For the text-containing cell, return its midpoint in (x, y) coordinate format. 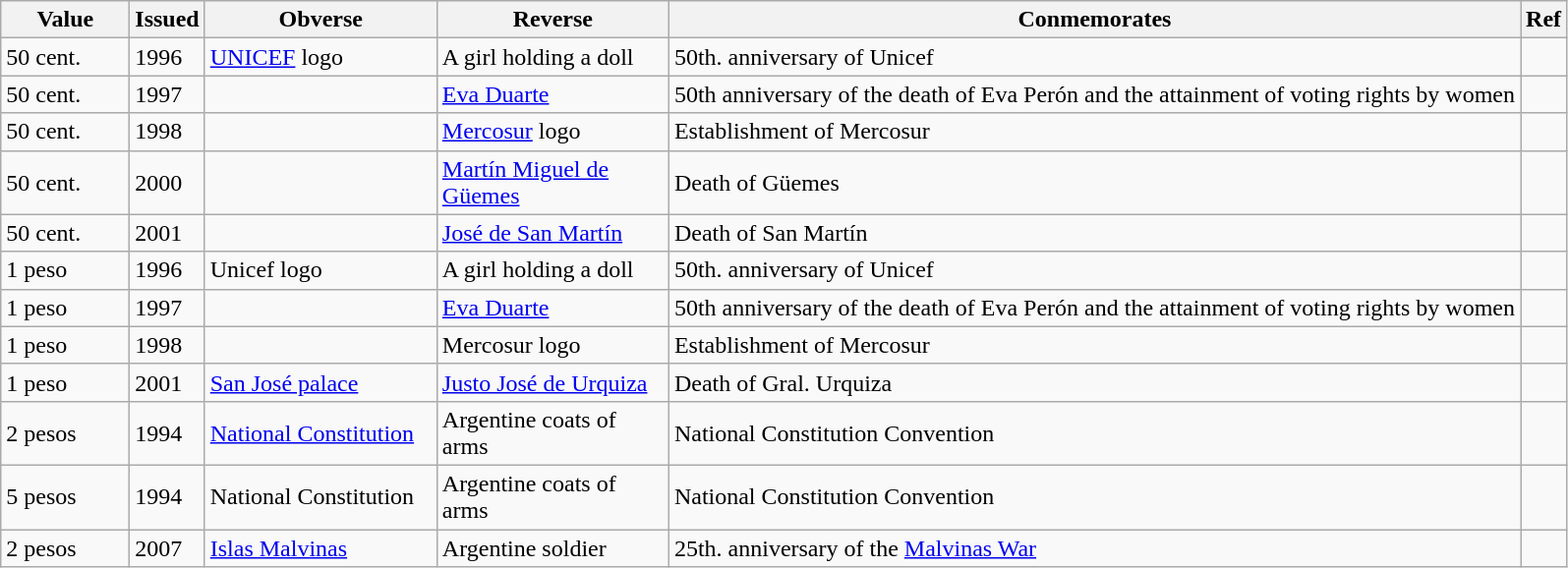
Unicef logo (320, 270)
Martín Miguel de Güemes (552, 183)
Justo José de Urquiza (552, 382)
Death of Güemes (1094, 183)
5 pesos (65, 497)
2000 (167, 183)
Conmemorates (1094, 20)
Ref (1543, 20)
UNICEF logo (320, 57)
Argentine soldier (552, 547)
Death of San Martín (1094, 233)
2007 (167, 547)
Issued (167, 20)
Obverse (320, 20)
Death of Gral. Urquiza (1094, 382)
San José palace (320, 382)
25th. anniversary of the Malvinas War (1094, 547)
Value (65, 20)
Reverse (552, 20)
Islas Malvinas (320, 547)
José de San Martín (552, 233)
